Search for the cell housing the specified text and yield its (x, y) center coordinate. 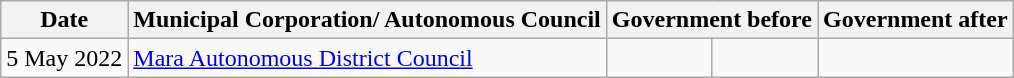
5 May 2022 (64, 58)
Municipal Corporation/ Autonomous Council (367, 20)
Date (64, 20)
Government after (916, 20)
Mara Autonomous District Council (367, 58)
Government before (712, 20)
